Identify which cell holds the provided text, then report its (X, Y) central coordinate. 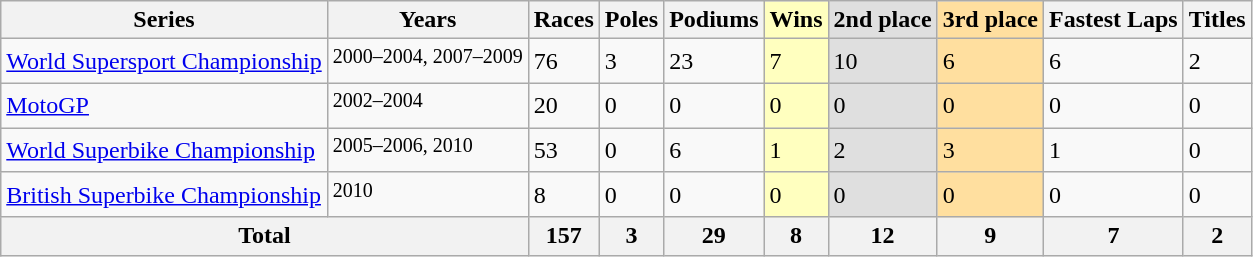
Total (264, 236)
20 (564, 106)
Titles (1217, 20)
2nd place (882, 20)
Podiums (714, 20)
23 (714, 62)
76 (564, 62)
Wins (796, 20)
9 (990, 236)
29 (714, 236)
2005–2006, 2010 (428, 150)
Series (164, 20)
Years (428, 20)
British Superbike Championship (164, 194)
3rd place (990, 20)
World Supersport Championship (164, 62)
157 (564, 236)
World Superbike Championship (164, 150)
Fastest Laps (1114, 20)
MotoGP (164, 106)
2010 (428, 194)
12 (882, 236)
2000–2004, 2007–2009 (428, 62)
Poles (631, 20)
53 (564, 150)
Races (564, 20)
10 (882, 62)
2002–2004 (428, 106)
